Detect which cell encompasses the target text, then output its [x, y] center coordinate. 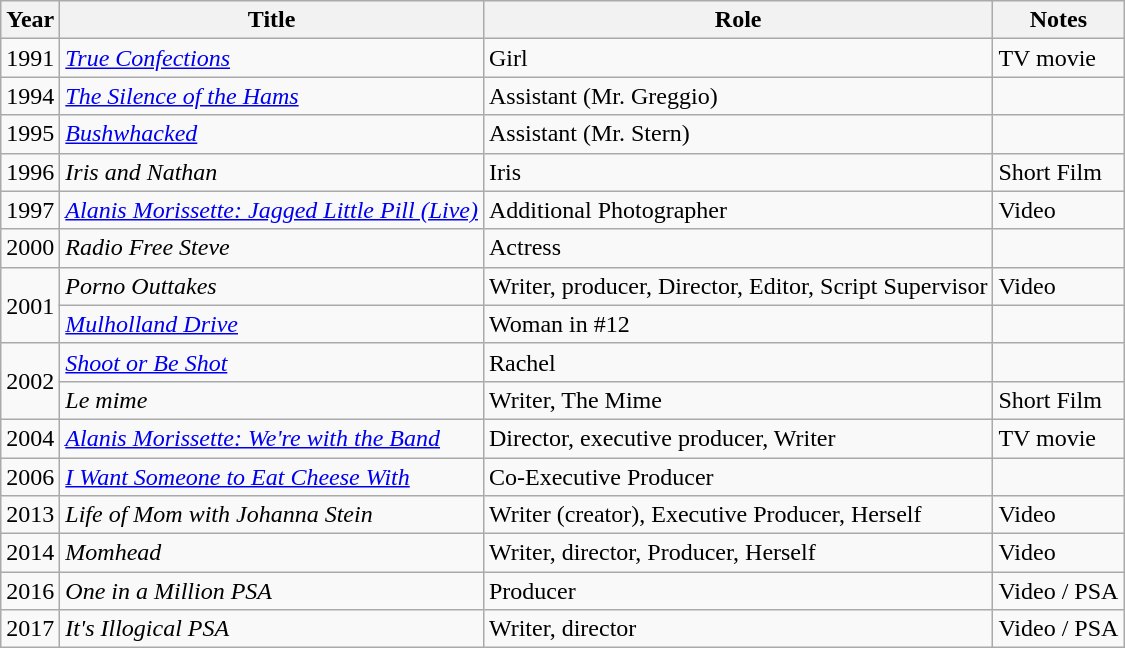
It's Illogical PSA [272, 629]
Momhead [272, 553]
Assistant (Mr. Stern) [738, 134]
Assistant (Mr. Greggio) [738, 96]
1995 [30, 134]
Writer, producer, Director, Editor, Script Supervisor [738, 286]
Title [272, 20]
2000 [30, 248]
Writer, director, Producer, Herself [738, 553]
1996 [30, 172]
Additional Photographer [738, 210]
Iris [738, 172]
Girl [738, 58]
Le mime [272, 400]
Radio Free Steve [272, 248]
One in a Million PSA [272, 591]
Shoot or Be Shot [272, 362]
Year [30, 20]
Role [738, 20]
Iris and Nathan [272, 172]
Bushwhacked [272, 134]
2002 [30, 381]
Writer (creator), Executive Producer, Herself [738, 515]
Porno Outtakes [272, 286]
1991 [30, 58]
Woman in #12 [738, 324]
2014 [30, 553]
2017 [30, 629]
2013 [30, 515]
Writer, director [738, 629]
Actress [738, 248]
2006 [30, 477]
Alanis Morissette: We're with the Band [272, 438]
2004 [30, 438]
Alanis Morissette: Jagged Little Pill (Live) [272, 210]
Writer, The Mime [738, 400]
Rachel [738, 362]
Notes [1058, 20]
1997 [30, 210]
Life of Mom with Johanna Stein [272, 515]
I Want Someone to Eat Cheese With [272, 477]
1994 [30, 96]
Director, executive producer, Writer [738, 438]
2001 [30, 305]
2016 [30, 591]
Producer [738, 591]
True Confections [272, 58]
Mulholland Drive [272, 324]
Co-Executive Producer [738, 477]
The Silence of the Hams [272, 96]
